Identify which cell holds the provided text, then report its [X, Y] central coordinate. 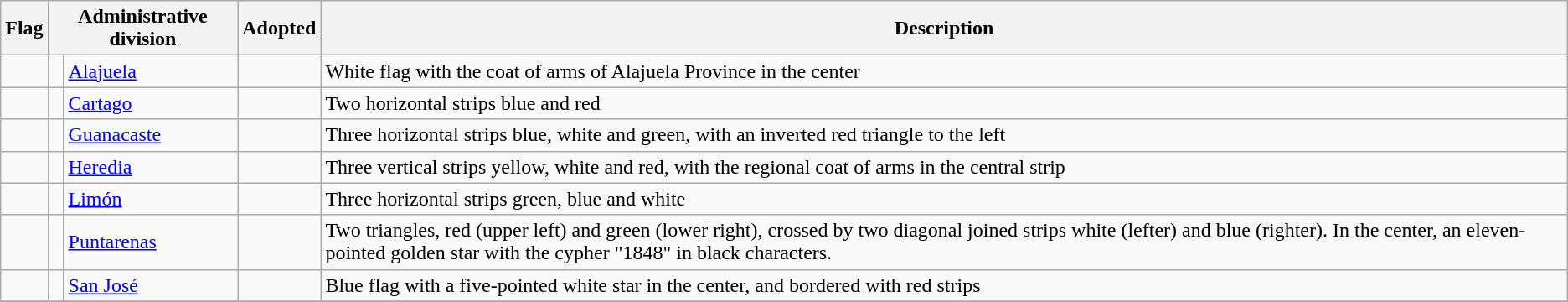
Three horizontal strips green, blue and white [944, 199]
Flag [24, 29]
San José [151, 285]
Three horizontal strips blue, white and green, with an inverted red triangle to the left [944, 135]
Administrative division [142, 29]
Two horizontal strips blue and red [944, 103]
Guanacaste [151, 135]
Three vertical strips yellow, white and red, with the regional coat of arms in the central strip [944, 167]
Blue flag with a five-pointed white star in the center, and bordered with red strips [944, 285]
Alajuela [151, 71]
Limón [151, 199]
Cartago [151, 103]
Puntarenas [151, 242]
White flag with the coat of arms of Alajuela Province in the center [944, 71]
Heredia [151, 167]
Adopted [280, 29]
Description [944, 29]
